Return (X, Y) of the center of cell containing provided text 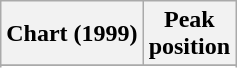
Peakposition (189, 34)
Chart (1999) (72, 34)
